Identify which cell holds the provided text, then report its (X, Y) central coordinate. 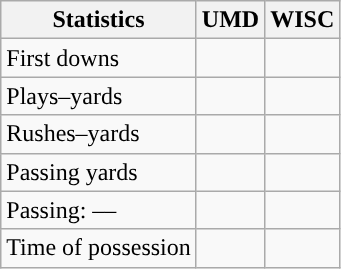
Statistics (99, 20)
First downs (99, 58)
Passing: –– (99, 210)
Plays–yards (99, 96)
Rushes–yards (99, 134)
Time of possession (99, 248)
UMD (230, 20)
WISC (302, 20)
Passing yards (99, 172)
